Capture the cell that displays the provided text and extract its [x, y] central coordinate. 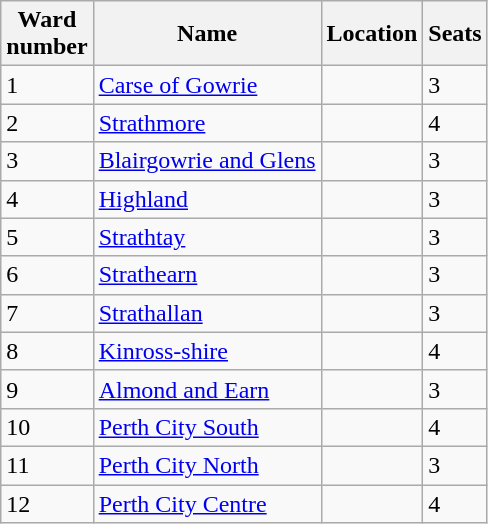
Strathearn [207, 275]
Strathallan [207, 313]
6 [47, 275]
Strathmore [207, 123]
Wardnumber [47, 34]
Seats [455, 34]
Location [372, 34]
Perth City North [207, 465]
Strathtay [207, 237]
11 [47, 465]
Perth City South [207, 427]
Name [207, 34]
Highland [207, 199]
12 [47, 503]
2 [47, 123]
Blairgowrie and Glens [207, 161]
Perth City Centre [207, 503]
1 [47, 85]
9 [47, 389]
Kinross-shire [207, 351]
Carse of Gowrie [207, 85]
7 [47, 313]
8 [47, 351]
5 [47, 237]
10 [47, 427]
Almond and Earn [207, 389]
